Find where the given text appears and provide that cell's center as [x, y] coordinate. 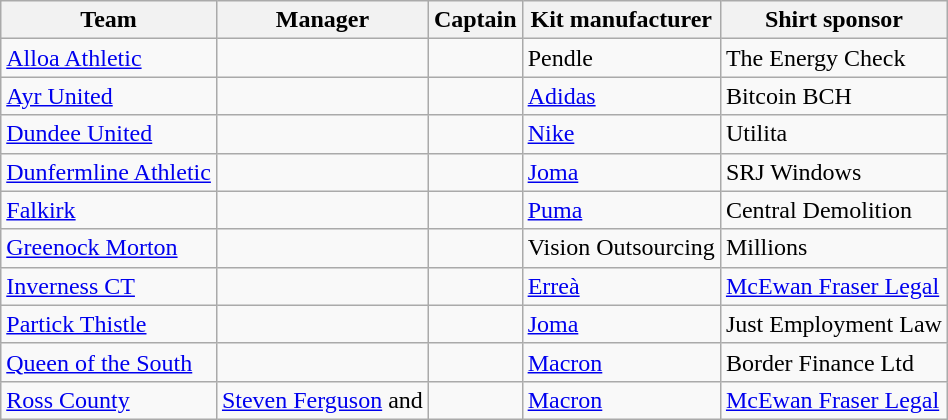
SRJ Windows [834, 172]
Steven Ferguson and [322, 400]
Dundee United [109, 134]
Millions [834, 248]
Vision Outsourcing [621, 248]
Inverness CT [109, 286]
Team [109, 20]
Pendle [621, 58]
Puma [621, 210]
Kit manufacturer [621, 20]
Dunfermline Athletic [109, 172]
Central Demolition [834, 210]
Shirt sponsor [834, 20]
Falkirk [109, 210]
Ayr United [109, 96]
Greenock Morton [109, 248]
Bitcoin BCH [834, 96]
Manager [322, 20]
Alloa Athletic [109, 58]
The Energy Check [834, 58]
Just Employment Law [834, 324]
Border Finance Ltd [834, 362]
Adidas [621, 96]
Partick Thistle [109, 324]
Nike [621, 134]
Ross County [109, 400]
Queen of the South [109, 362]
Erreà [621, 286]
Captain [475, 20]
Utilita [834, 134]
